Identify which cell holds the provided text, then report its [X, Y] central coordinate. 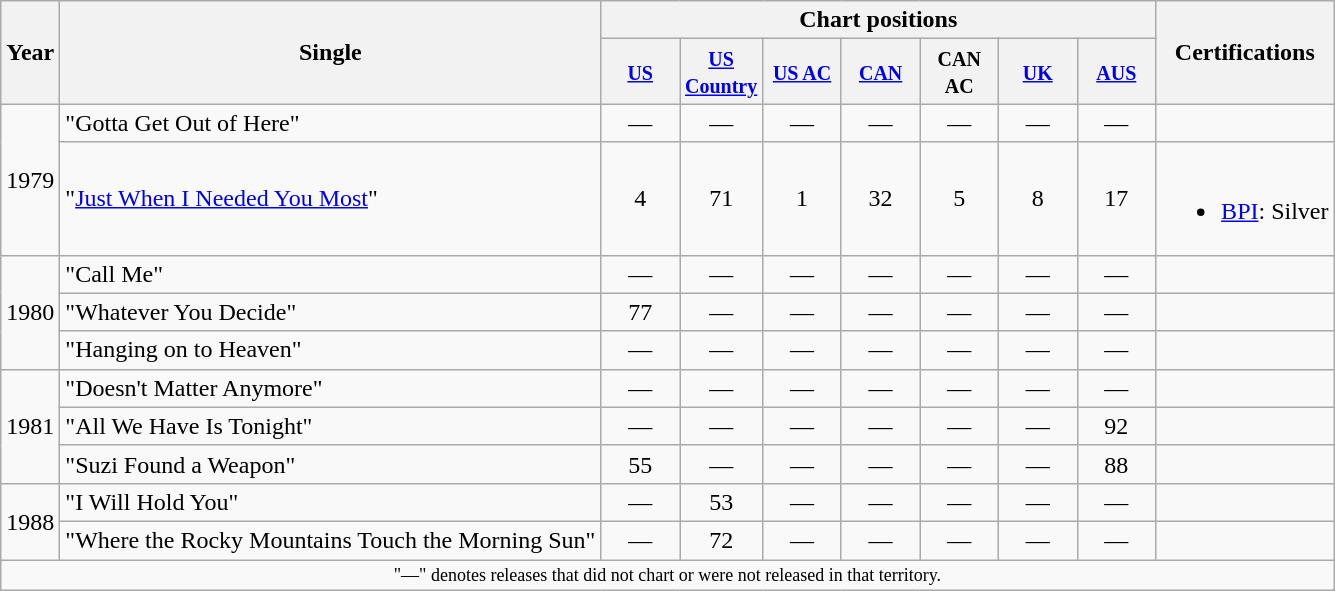
BPI: Silver [1245, 198]
1979 [30, 180]
US AC [802, 72]
CAN AC [960, 72]
Chart positions [878, 20]
5 [960, 198]
53 [722, 502]
"Hanging on to Heaven" [330, 350]
"Call Me" [330, 274]
"Just When I Needed You Most" [330, 198]
"Suzi Found a Weapon" [330, 464]
8 [1038, 198]
AUS [1116, 72]
88 [1116, 464]
"Whatever You Decide" [330, 312]
1980 [30, 312]
72 [722, 540]
1 [802, 198]
"I Will Hold You" [330, 502]
Year [30, 52]
"—" denotes releases that did not chart or were not released in that territory. [668, 576]
"Doesn't Matter Anymore" [330, 388]
"Gotta Get Out of Here" [330, 123]
77 [640, 312]
Certifications [1245, 52]
55 [640, 464]
4 [640, 198]
Single [330, 52]
US [640, 72]
"Where the Rocky Mountains Touch the Morning Sun" [330, 540]
US Country [722, 72]
71 [722, 198]
"All We Have Is Tonight" [330, 426]
1988 [30, 521]
17 [1116, 198]
UK [1038, 72]
32 [880, 198]
1981 [30, 426]
92 [1116, 426]
CAN [880, 72]
